From the cell containing the given text, extract its center point as [X, Y] coordinate. 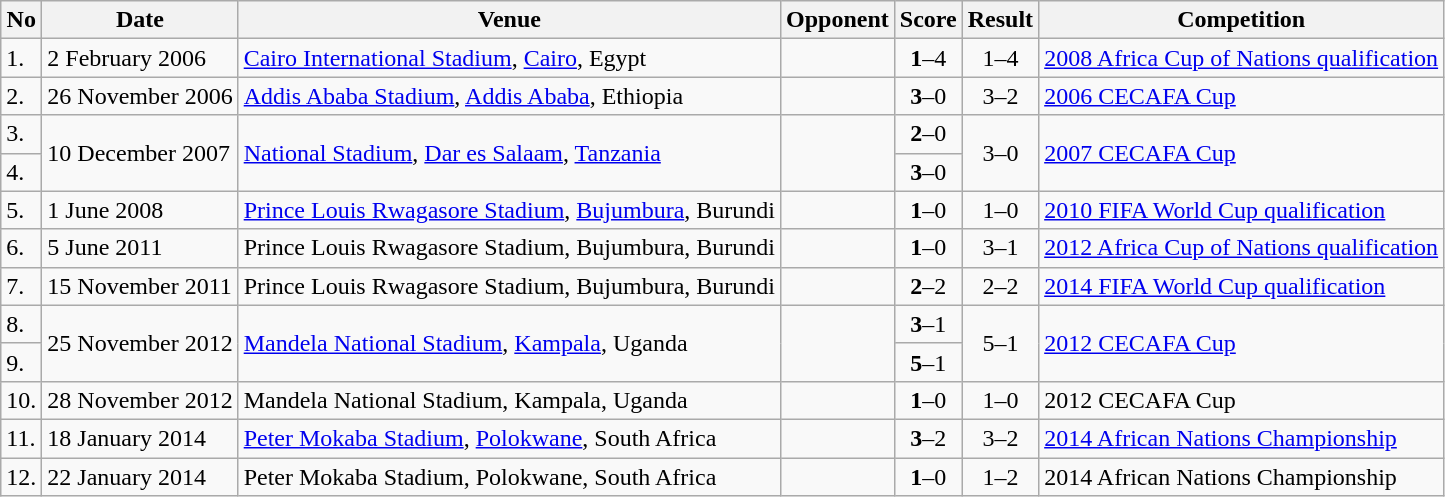
Date [140, 20]
22 January 2014 [140, 477]
8. [22, 324]
2–0 [928, 134]
2 February 2006 [140, 58]
4. [22, 172]
1–2 [1000, 477]
Opponent [838, 20]
2014 FIFA World Cup qualification [1242, 286]
National Stadium, Dar es Salaam, Tanzania [509, 153]
Result [1000, 20]
6. [22, 248]
No [22, 20]
3. [22, 134]
10 December 2007 [140, 153]
12. [22, 477]
28 November 2012 [140, 400]
5. [22, 210]
2010 FIFA World Cup qualification [1242, 210]
2007 CECAFA Cup [1242, 153]
Addis Ababa Stadium, Addis Ababa, Ethiopia [509, 96]
2. [22, 96]
2012 Africa Cup of Nations qualification [1242, 248]
1 June 2008 [140, 210]
15 November 2011 [140, 286]
Competition [1242, 20]
7. [22, 286]
11. [22, 438]
1. [22, 58]
26 November 2006 [140, 96]
18 January 2014 [140, 438]
Cairo International Stadium, Cairo, Egypt [509, 58]
2006 CECAFA Cup [1242, 96]
5 June 2011 [140, 248]
9. [22, 362]
Venue [509, 20]
Score [928, 20]
25 November 2012 [140, 343]
2008 Africa Cup of Nations qualification [1242, 58]
10. [22, 400]
